Determine the [x, y] coordinate at the center of the cell enclosing the given text.  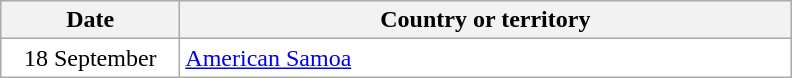
American Samoa [486, 58]
Country or territory [486, 20]
18 September [90, 58]
Date [90, 20]
